For the text-containing cell, return its midpoint in [x, y] coordinate format. 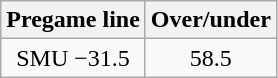
SMU −31.5 [74, 58]
58.5 [210, 58]
Pregame line [74, 20]
Over/under [210, 20]
